Return the (x, y) coordinate for the center point of the cell that contains the specified text.  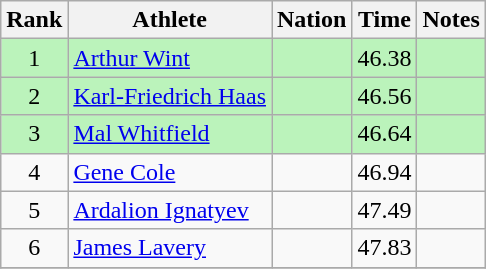
Gene Cole (170, 172)
Rank (34, 20)
4 (34, 172)
Ardalion Ignatyev (170, 210)
47.83 (384, 248)
5 (34, 210)
Karl-Friedrich Haas (170, 96)
Time (384, 20)
Athlete (170, 20)
Arthur Wint (170, 58)
3 (34, 134)
46.94 (384, 172)
Notes (451, 20)
Mal Whitfield (170, 134)
James Lavery (170, 248)
47.49 (384, 210)
46.56 (384, 96)
Nation (312, 20)
6 (34, 248)
1 (34, 58)
46.64 (384, 134)
46.38 (384, 58)
2 (34, 96)
